Identify which cell holds the provided text, then report its (X, Y) central coordinate. 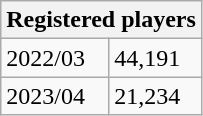
44,191 (156, 58)
21,234 (156, 96)
2022/03 (55, 58)
Registered players (102, 20)
2023/04 (55, 96)
